Return (x, y) of the center of cell containing provided text 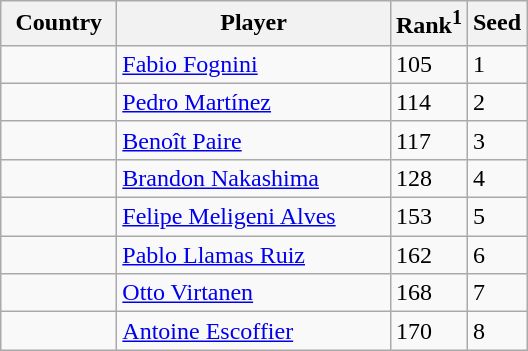
168 (428, 293)
170 (428, 331)
Pablo Llamas Ruiz (254, 255)
162 (428, 255)
128 (428, 178)
Pedro Martínez (254, 102)
Otto Virtanen (254, 293)
Seed (496, 24)
1 (496, 64)
Brandon Nakashima (254, 178)
Felipe Meligeni Alves (254, 217)
Country (59, 24)
Fabio Fognini (254, 64)
7 (496, 293)
Rank1 (428, 24)
105 (428, 64)
5 (496, 217)
Antoine Escoffier (254, 331)
4 (496, 178)
117 (428, 140)
8 (496, 331)
114 (428, 102)
Benoît Paire (254, 140)
Player (254, 24)
3 (496, 140)
153 (428, 217)
6 (496, 255)
2 (496, 102)
